From the cell containing the given text, extract its center point as (x, y) coordinate. 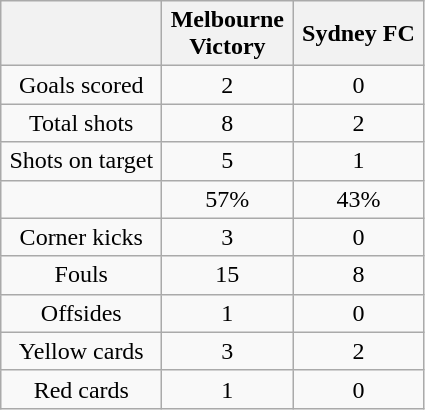
Fouls (82, 275)
57% (228, 199)
Yellow cards (82, 351)
15 (228, 275)
Offsides (82, 313)
43% (358, 199)
Sydney FC (358, 34)
5 (228, 161)
Red cards (82, 389)
Goals scored (82, 85)
Corner kicks (82, 237)
Melbourne Victory (228, 34)
Shots on target (82, 161)
Total shots (82, 123)
